Capture the cell that displays the provided text and extract its (X, Y) central coordinate. 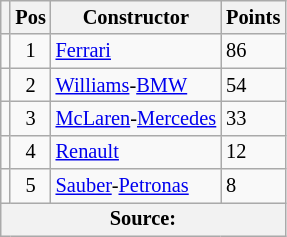
86 (253, 51)
54 (253, 85)
Sauber-Petronas (136, 186)
Constructor (136, 17)
Pos (30, 17)
5 (30, 186)
4 (30, 152)
Points (253, 17)
Source: (143, 219)
2 (30, 85)
3 (30, 118)
8 (253, 186)
Williams-BMW (136, 85)
Ferrari (136, 51)
McLaren-Mercedes (136, 118)
12 (253, 152)
Renault (136, 152)
33 (253, 118)
1 (30, 51)
